Identify which cell holds the provided text, then report its (X, Y) central coordinate. 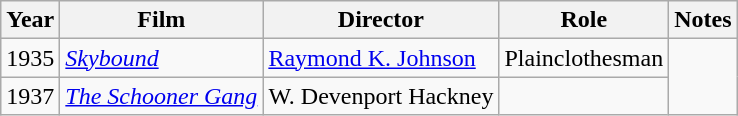
1935 (30, 58)
Director (381, 20)
Skybound (162, 58)
W. Devenport Hackney (381, 96)
Film (162, 20)
Plainclothesman (584, 58)
Role (584, 20)
Raymond K. Johnson (381, 58)
Year (30, 20)
1937 (30, 96)
Notes (703, 20)
The Schooner Gang (162, 96)
